Detect which cell encompasses the target text, then output its (X, Y) center coordinate. 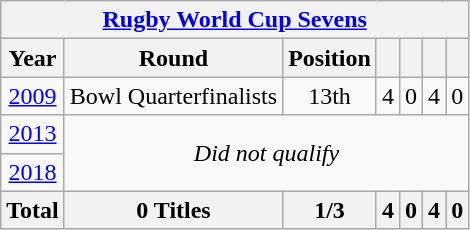
Bowl Quarterfinalists (173, 96)
Total (33, 210)
Round (173, 58)
0 Titles (173, 210)
2013 (33, 134)
Did not qualify (266, 153)
13th (330, 96)
2018 (33, 172)
Rugby World Cup Sevens (235, 20)
Year (33, 58)
Position (330, 58)
1/3 (330, 210)
2009 (33, 96)
